From the cell containing the given text, extract its center point as (x, y) coordinate. 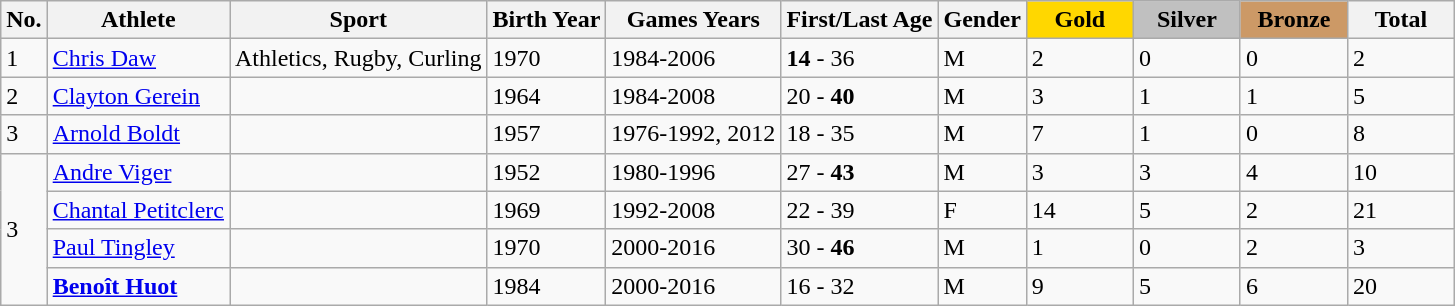
Arnold Boldt (138, 134)
Clayton Gerein (138, 96)
1984-2006 (694, 58)
Silver (1186, 20)
18 - 35 (860, 134)
1992-2008 (694, 210)
Games Years (694, 20)
1976-1992, 2012 (694, 134)
7 (1080, 134)
16 - 32 (860, 286)
Chantal Petitclerc (138, 210)
Benoît Huot (138, 286)
Birth Year (546, 20)
No. (24, 20)
First/Last Age (860, 20)
27 - 43 (860, 172)
Athletics, Rugby, Curling (359, 58)
14 (1080, 210)
22 - 39 (860, 210)
1957 (546, 134)
20 (1402, 286)
1952 (546, 172)
30 - 46 (860, 248)
F (982, 210)
Athlete (138, 20)
1969 (546, 210)
14 - 36 (860, 58)
1980-1996 (694, 172)
Gold (1080, 20)
Gender (982, 20)
8 (1402, 134)
4 (1294, 172)
Bronze (1294, 20)
Total (1402, 20)
1984 (546, 286)
20 - 40 (860, 96)
Sport (359, 20)
10 (1402, 172)
9 (1080, 286)
Andre Viger (138, 172)
1984-2008 (694, 96)
21 (1402, 210)
Chris Daw (138, 58)
1964 (546, 96)
Paul Tingley (138, 248)
6 (1294, 286)
